Identify which cell holds the provided text, then report its [x, y] central coordinate. 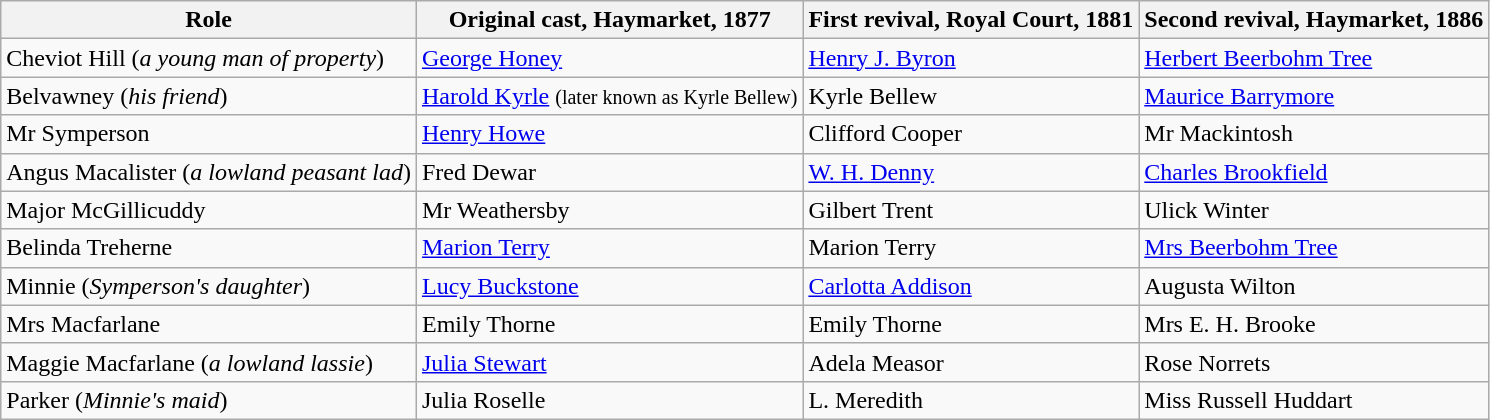
Fred Dewar [609, 172]
Clifford Cooper [971, 134]
Herbert Beerbohm Tree [1314, 58]
Adela Measor [971, 362]
Mr Weathersby [609, 210]
Original cast, Haymarket, 1877 [609, 20]
Miss Russell Huddart [1314, 400]
Belinda Treherne [209, 248]
Carlotta Addison [971, 286]
Mr Symperson [209, 134]
Parker (Minnie's maid) [209, 400]
Henry J. Byron [971, 58]
Charles Brookfield [1314, 172]
Lucy Buckstone [609, 286]
Augusta Wilton [1314, 286]
Angus Macalister (a lowland peasant lad) [209, 172]
Gilbert Trent [971, 210]
Role [209, 20]
Mrs Beerbohm Tree [1314, 248]
Mrs E. H. Brooke [1314, 324]
Julia Stewart [609, 362]
Harold Kyrle (later known as Kyrle Bellew) [609, 96]
Julia Roselle [609, 400]
Mr Mackintosh [1314, 134]
Ulick Winter [1314, 210]
L. Meredith [971, 400]
First revival, Royal Court, 1881 [971, 20]
Kyrle Bellew [971, 96]
Maggie Macfarlane (a lowland lassie) [209, 362]
Mrs Macfarlane [209, 324]
Maurice Barrymore [1314, 96]
Henry Howe [609, 134]
George Honey [609, 58]
Rose Norrets [1314, 362]
W. H. Denny [971, 172]
Cheviot Hill (a young man of property) [209, 58]
Belvawney (his friend) [209, 96]
Minnie (Symperson's daughter) [209, 286]
Second revival, Haymarket, 1886 [1314, 20]
Major McGillicuddy [209, 210]
